Locate the cell with the specified text and output its (x, y) center coordinate. 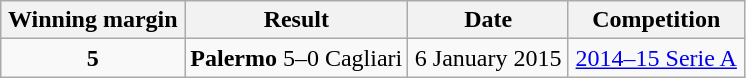
Competition (656, 20)
Winning margin (93, 20)
2014–15 Serie A (656, 58)
Palermo 5–0 Cagliari (296, 58)
Result (296, 20)
Date (488, 20)
6 January 2015 (488, 58)
5 (93, 58)
